Search for the cell housing the specified text and yield its [X, Y] center coordinate. 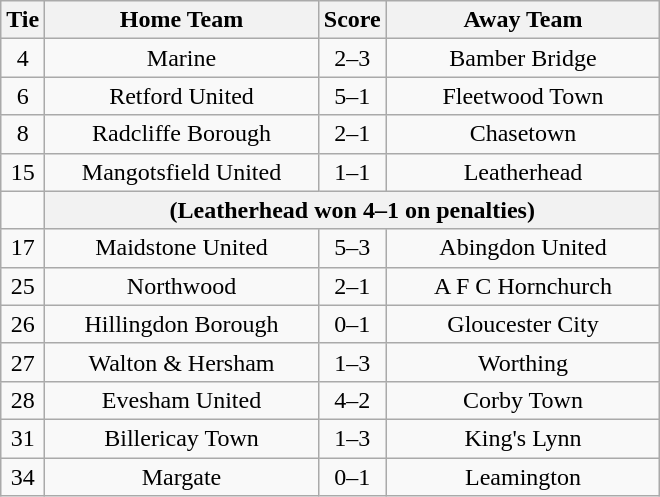
15 [23, 172]
4 [23, 58]
Abingdon United [523, 248]
17 [23, 248]
Hillingdon Borough [182, 324]
Chasetown [523, 134]
Home Team [182, 20]
Worthing [523, 362]
Corby Town [523, 400]
25 [23, 286]
Evesham United [182, 400]
5–3 [352, 248]
5–1 [352, 96]
2–3 [352, 58]
Leamington [523, 477]
8 [23, 134]
Fleetwood Town [523, 96]
4–2 [352, 400]
Score [352, 20]
Walton & Hersham [182, 362]
27 [23, 362]
31 [23, 438]
Billericay Town [182, 438]
1–1 [352, 172]
34 [23, 477]
A F C Hornchurch [523, 286]
28 [23, 400]
Marine [182, 58]
Retford United [182, 96]
26 [23, 324]
Radcliffe Borough [182, 134]
6 [23, 96]
Mangotsfield United [182, 172]
Maidstone United [182, 248]
King's Lynn [523, 438]
(Leatherhead won 4–1 on penalties) [352, 210]
Bamber Bridge [523, 58]
Away Team [523, 20]
Gloucester City [523, 324]
Margate [182, 477]
Tie [23, 20]
Northwood [182, 286]
Leatherhead [523, 172]
